Extract the [X, Y] coordinate from the center of the cell holding the provided text.  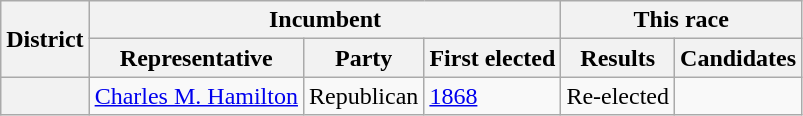
Re-elected [618, 96]
Candidates [738, 58]
This race [682, 20]
1868 [492, 96]
Results [618, 58]
Charles M. Hamilton [196, 96]
Republican [363, 96]
Party [363, 58]
First elected [492, 58]
Incumbent [325, 20]
District [45, 39]
Representative [196, 58]
